Detect which cell encompasses the target text, then output its (X, Y) center coordinate. 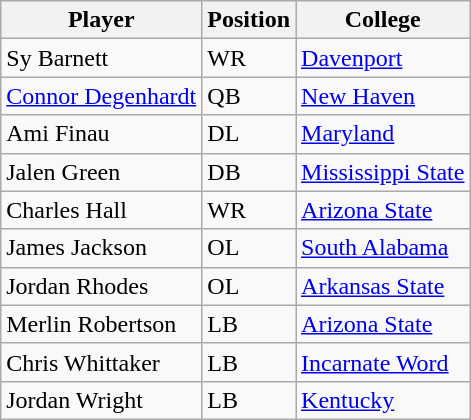
DB (249, 172)
Jalen Green (102, 172)
Davenport (383, 58)
Kentucky (383, 400)
Arkansas State (383, 286)
Position (249, 20)
Merlin Robertson (102, 324)
Jordan Wright (102, 400)
Maryland (383, 134)
College (383, 20)
Chris Whittaker (102, 362)
Connor Degenhardt (102, 96)
Player (102, 20)
Ami Finau (102, 134)
Incarnate Word (383, 362)
QB (249, 96)
New Haven (383, 96)
Charles Hall (102, 210)
South Alabama (383, 248)
Sy Barnett (102, 58)
Jordan Rhodes (102, 286)
DL (249, 134)
Mississippi State (383, 172)
James Jackson (102, 248)
